Return the (X, Y) coordinate for the center point of the cell that contains the specified text.  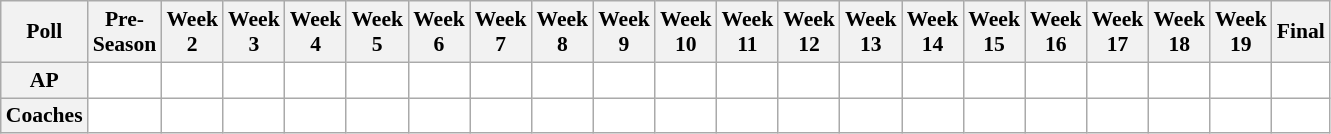
Week4 (316, 32)
Poll (44, 32)
Week14 (933, 32)
Coaches (44, 116)
Week5 (377, 32)
Week17 (1118, 32)
Week13 (871, 32)
Week19 (1241, 32)
Week18 (1179, 32)
Final (1301, 32)
Week6 (439, 32)
Week12 (809, 32)
Week10 (686, 32)
Week11 (748, 32)
Week8 (562, 32)
AP (44, 80)
Week9 (624, 32)
Week3 (254, 32)
Week16 (1056, 32)
Week7 (501, 32)
Week2 (192, 32)
Pre-Season (125, 32)
Week15 (994, 32)
